From the cell containing the given text, extract its center point as [x, y] coordinate. 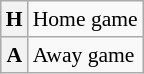
Home game [86, 19]
Away game [86, 55]
H [14, 19]
A [14, 55]
